Detect which cell encompasses the target text, then output its [x, y] center coordinate. 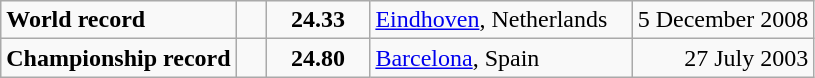
24.80 [318, 58]
24.33 [318, 20]
Barcelona, Spain [501, 58]
5 December 2008 [723, 20]
Eindhoven, Netherlands [501, 20]
Championship record [118, 58]
27 July 2003 [723, 58]
World record [118, 20]
